Pinpoint the cell where the given text exists, returning its (X, Y) midpoint coordinate. 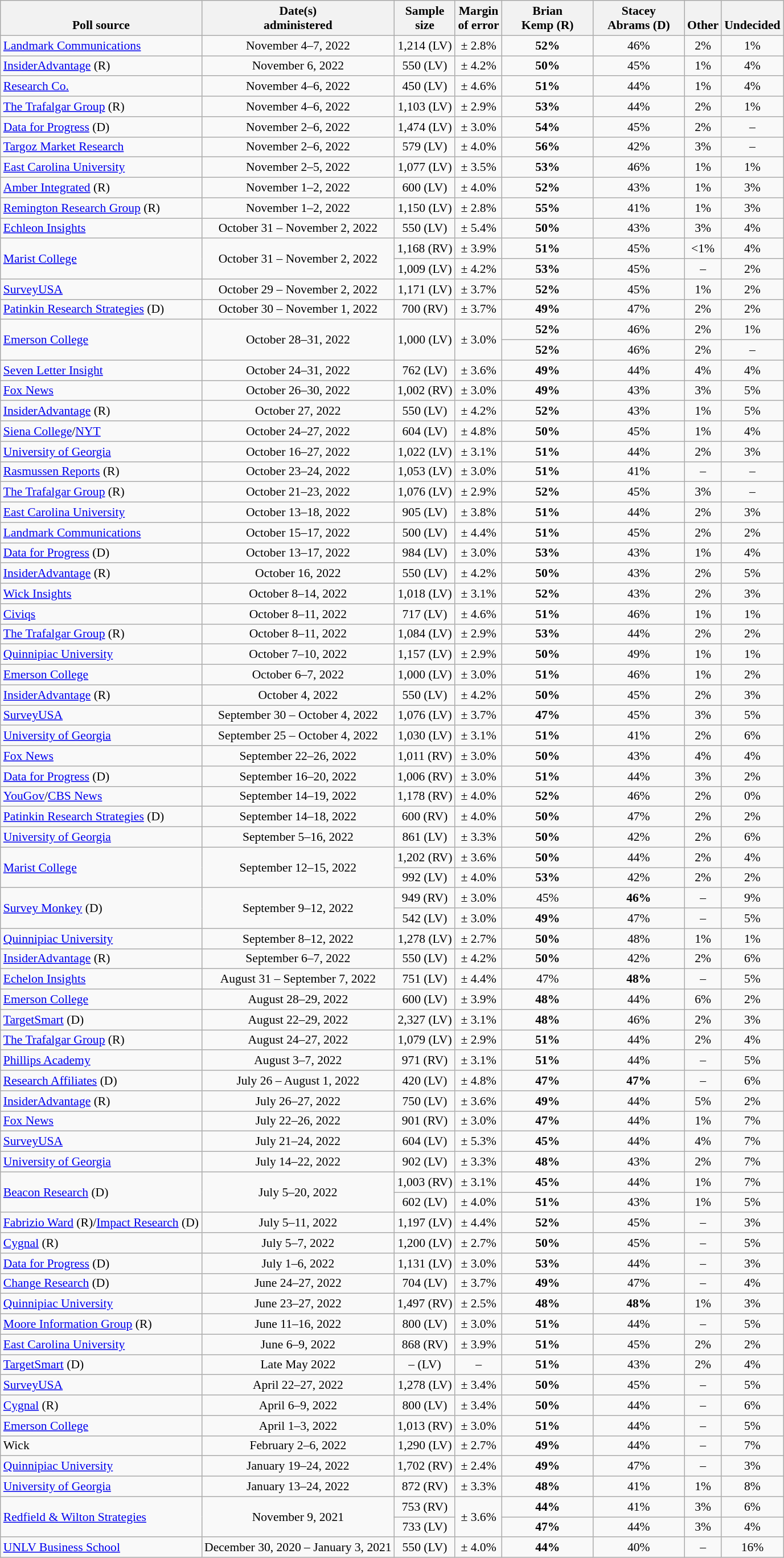
1,006 (RV) (425, 776)
420 (LV) (425, 1081)
<1% (703, 249)
1,702 (RV) (425, 1466)
Wick Insights (101, 594)
750 (LV) (425, 1101)
August 31 – September 7, 2022 (298, 979)
October 15–17, 2022 (298, 533)
Survey Monkey (D) (101, 908)
YouGov/CBS News (101, 796)
600 (RV) (425, 817)
733 (LV) (425, 1527)
October 6–7, 2022 (298, 675)
April 6–9, 2022 (298, 1405)
Civiqs (101, 614)
Targoz Market Research (101, 147)
January 19–24, 2022 (298, 1466)
1,011 (RV) (425, 756)
October 13–17, 2022 (298, 553)
55% (548, 208)
October 21–23, 2022 (298, 492)
Other (703, 18)
July 14–22, 2022 (298, 1162)
1,178 (RV) (425, 796)
November 6, 2022 (298, 66)
1,077 (LV) (425, 167)
1,018 (LV) (425, 594)
September 14–18, 2022 (298, 817)
56% (548, 147)
October 13–18, 2022 (298, 513)
1,168 (RV) (425, 249)
762 (LV) (425, 370)
September 9–12, 2022 (298, 908)
July 26 – August 1, 2022 (298, 1081)
September 16–20, 2022 (298, 776)
Remington Research Group (R) (101, 208)
905 (LV) (425, 513)
October 28–31, 2022 (298, 340)
992 (LV) (425, 878)
717 (LV) (425, 614)
Phillips Academy (101, 1061)
UNLV Business School (101, 1548)
January 13–24, 2022 (298, 1487)
October 7–10, 2022 (298, 655)
1,474 (LV) (425, 127)
February 2–6, 2022 (298, 1446)
1,022 (LV) (425, 452)
Poll source (101, 18)
Wick (101, 1446)
June 11–16, 2022 (298, 1324)
± 2.5% (478, 1304)
700 (RV) (425, 309)
Seven Letter Insight (101, 370)
861 (LV) (425, 837)
± 3.5% (478, 167)
1,003 (RV) (425, 1182)
August 22–29, 2022 (298, 1020)
Date(s)administered (298, 18)
1,131 (LV) (425, 1263)
1,171 (LV) (425, 289)
April 1–3, 2022 (298, 1426)
16% (752, 1548)
Research Affiliates (D) (101, 1081)
Echleon Insights (101, 228)
971 (RV) (425, 1061)
602 (LV) (425, 1203)
September 14–19, 2022 (298, 796)
± 3.8% (478, 513)
Fabrizio Ward (R)/Impact Research (D) (101, 1223)
± 5.3% (478, 1142)
1,150 (LV) (425, 208)
1,002 (RV) (425, 391)
October 29 – November 2, 2022 (298, 289)
Siena College/NYT (101, 431)
Marginof error (478, 18)
July 26–27, 2022 (298, 1101)
Samplesize (425, 18)
July 1–6, 2022 (298, 1263)
Redfield & Wilton Strategies (101, 1516)
500 (LV) (425, 533)
704 (LV) (425, 1283)
July 5–11, 2022 (298, 1223)
9% (752, 898)
December 30, 2020 – January 3, 2021 (298, 1548)
54% (548, 127)
40% (639, 1548)
– (LV) (425, 1365)
July 5–7, 2022 (298, 1243)
StaceyAbrams (D) (639, 18)
542 (LV) (425, 918)
October 23–24, 2022 (298, 472)
August 24–27, 2022 (298, 1040)
Beacon Research (D) (101, 1192)
October 8–14, 2022 (298, 594)
September 5–16, 2022 (298, 837)
450 (LV) (425, 87)
579 (LV) (425, 147)
September 6–7, 2022 (298, 959)
October 26–30, 2022 (298, 391)
1,103 (LV) (425, 107)
September 8–12, 2022 (298, 939)
October 16–27, 2022 (298, 452)
753 (RV) (425, 1507)
Research Co. (101, 87)
September 22–26, 2022 (298, 756)
Late May 2022 (298, 1365)
June 23–27, 2022 (298, 1304)
1,053 (LV) (425, 472)
1,290 (LV) (425, 1446)
± 2.4% (478, 1466)
July 5–20, 2022 (298, 1192)
September 30 – October 4, 2022 (298, 715)
949 (RV) (425, 898)
902 (LV) (425, 1162)
Rasmussen Reports (R) (101, 472)
September 25 – October 4, 2022 (298, 736)
Amber Integrated (R) (101, 188)
October 27, 2022 (298, 411)
September 12–15, 2022 (298, 867)
October 4, 2022 (298, 695)
November 2–5, 2022 (298, 167)
November 9, 2021 (298, 1516)
984 (LV) (425, 553)
1,013 (RV) (425, 1426)
2,327 (LV) (425, 1020)
October 24–31, 2022 (298, 370)
1,009 (LV) (425, 269)
April 22–27, 2022 (298, 1385)
1,497 (RV) (425, 1304)
868 (RV) (425, 1344)
BrianKemp (R) (548, 18)
June 24–27, 2022 (298, 1283)
1,214 (LV) (425, 46)
1,030 (LV) (425, 736)
July 21–24, 2022 (298, 1142)
Echelon Insights (101, 979)
1,200 (LV) (425, 1243)
June 6–9, 2022 (298, 1344)
July 22–26, 2022 (298, 1121)
872 (RV) (425, 1487)
Undecided (752, 18)
October 30 – November 1, 2022 (298, 309)
October 24–27, 2022 (298, 431)
751 (LV) (425, 979)
1,197 (LV) (425, 1223)
0% (752, 796)
1,202 (RV) (425, 857)
8% (752, 1487)
1,157 (LV) (425, 655)
November 4–7, 2022 (298, 46)
October 16, 2022 (298, 574)
Change Research (D) (101, 1283)
1,079 (LV) (425, 1040)
1,084 (LV) (425, 634)
August 28–29, 2022 (298, 1000)
August 3–7, 2022 (298, 1061)
Moore Information Group (R) (101, 1324)
901 (RV) (425, 1121)
± 5.4% (478, 228)
